Capture the cell that displays the provided text and extract its [X, Y] central coordinate. 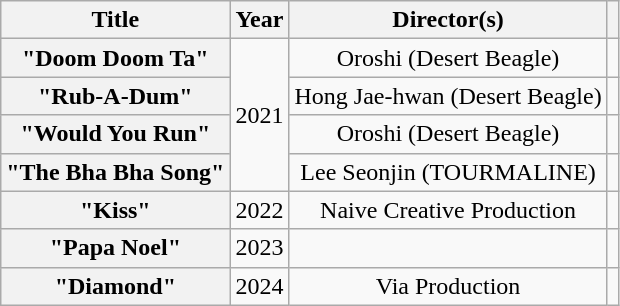
"Rub-A-Dum" [116, 96]
Year [260, 20]
2023 [260, 248]
"The Bha Bha Song" [116, 172]
Hong Jae-hwan (Desert Beagle) [448, 96]
Title [116, 20]
"Papa Noel" [116, 248]
Lee Seonjin (TOURMALINE) [448, 172]
Via Production [448, 286]
2024 [260, 286]
"Kiss" [116, 210]
2022 [260, 210]
Naive Creative Production [448, 210]
"Would You Run" [116, 134]
"Diamond" [116, 286]
Director(s) [448, 20]
"Doom Doom Ta" [116, 58]
2021 [260, 115]
